Output the [X, Y] coordinate of the center of the cell containing the given text.  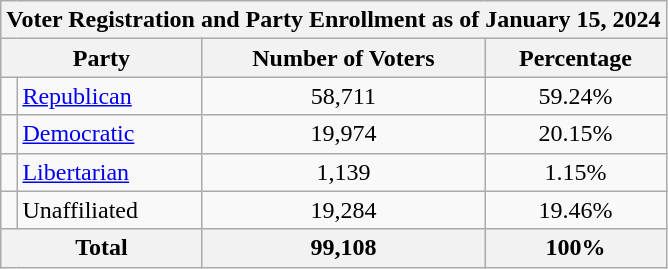
Party [102, 58]
20.15% [576, 134]
59.24% [576, 96]
19,974 [344, 134]
Democratic [110, 134]
Unaffiliated [110, 210]
99,108 [344, 248]
19.46% [576, 210]
1,139 [344, 172]
Number of Voters [344, 58]
Libertarian [110, 172]
100% [576, 248]
Voter Registration and Party Enrollment as of January 15, 2024 [334, 20]
Percentage [576, 58]
Total [102, 248]
Republican [110, 96]
19,284 [344, 210]
1.15% [576, 172]
58,711 [344, 96]
